Identify which cell holds the provided text, then report its (X, Y) central coordinate. 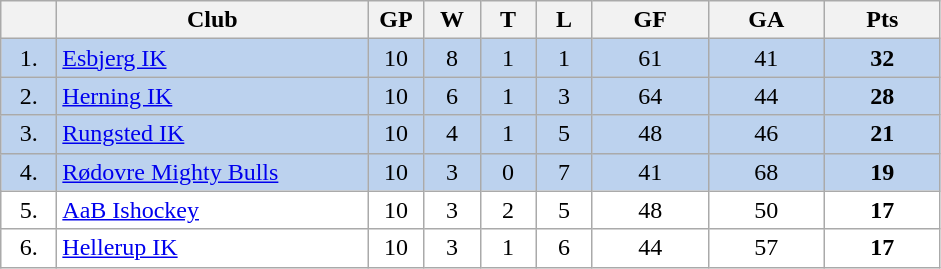
W (452, 20)
4 (452, 134)
3. (29, 134)
2 (508, 210)
0 (508, 172)
2. (29, 96)
T (508, 20)
19 (882, 172)
5. (29, 210)
Rungsted IK (212, 134)
64 (650, 96)
32 (882, 58)
4. (29, 172)
GP (396, 20)
1. (29, 58)
61 (650, 58)
6. (29, 248)
Hellerup IK (212, 248)
Herning IK (212, 96)
Pts (882, 20)
Club (212, 20)
28 (882, 96)
GA (766, 20)
57 (766, 248)
Esbjerg IK (212, 58)
46 (766, 134)
21 (882, 134)
7 (564, 172)
L (564, 20)
50 (766, 210)
GF (650, 20)
8 (452, 58)
AaB Ishockey (212, 210)
68 (766, 172)
Rødovre Mighty Bulls (212, 172)
